Detect which cell encompasses the target text, then output its [x, y] center coordinate. 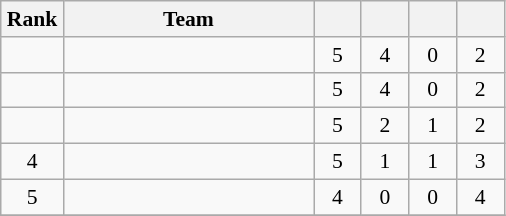
Team [188, 19]
Rank [32, 19]
3 [480, 162]
